Identify which cell holds the provided text, then report its [x, y] central coordinate. 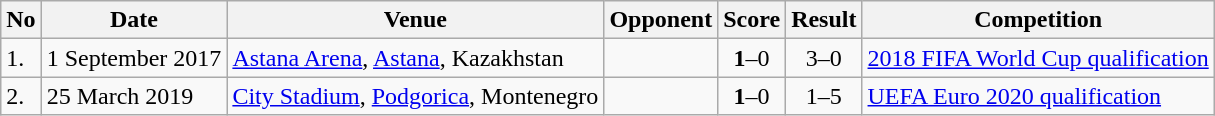
2. [21, 96]
Date [134, 20]
Opponent [661, 20]
Competition [1038, 20]
25 March 2019 [134, 96]
1 September 2017 [134, 58]
No [21, 20]
3–0 [824, 58]
2018 FIFA World Cup qualification [1038, 58]
Astana Arena, Astana, Kazakhstan [416, 58]
Venue [416, 20]
1–5 [824, 96]
UEFA Euro 2020 qualification [1038, 96]
Score [752, 20]
City Stadium, Podgorica, Montenegro [416, 96]
1. [21, 58]
Result [824, 20]
